For the text-containing cell, return its midpoint in [X, Y] coordinate format. 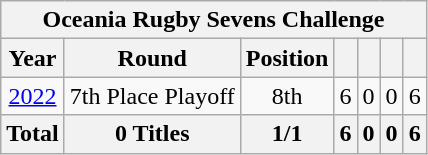
Oceania Rugby Sevens Challenge [214, 20]
1/1 [287, 134]
Position [287, 58]
0 Titles [152, 134]
Round [152, 58]
8th [287, 96]
2022 [33, 96]
Year [33, 58]
Total [33, 134]
7th Place Playoff [152, 96]
